Return [X, Y] of the center of cell containing provided text 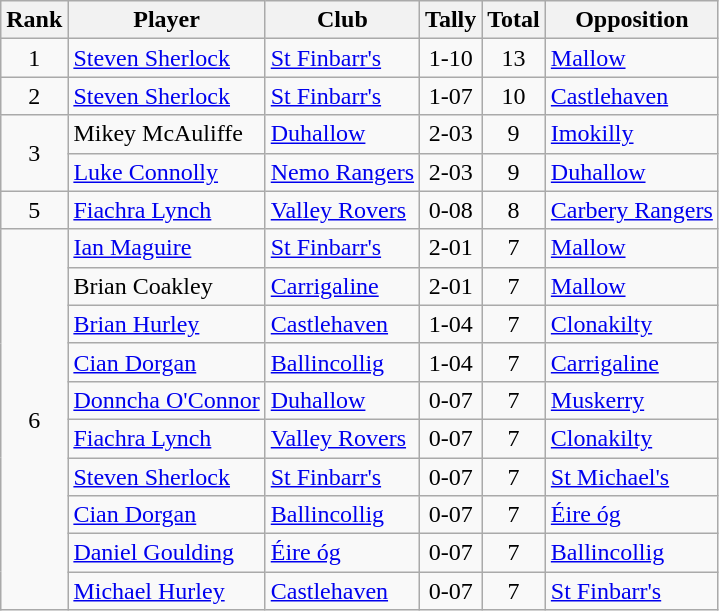
Player [166, 20]
1-10 [451, 58]
6 [34, 420]
Rank [34, 20]
8 [514, 210]
Opposition [632, 20]
1-07 [451, 96]
2 [34, 96]
13 [514, 58]
Luke Connolly [166, 172]
Ian Maguire [166, 248]
Mikey McAuliffe [166, 134]
Imokilly [632, 134]
Brian Coakley [166, 286]
Michael Hurley [166, 591]
1 [34, 58]
St Michael's [632, 477]
Brian Hurley [166, 324]
Muskerry [632, 400]
Tally [451, 20]
Daniel Goulding [166, 553]
Total [514, 20]
0-08 [451, 210]
3 [34, 153]
5 [34, 210]
Nemo Rangers [342, 172]
Club [342, 20]
Donncha O'Connor [166, 400]
10 [514, 96]
Carbery Rangers [632, 210]
